Extract the (X, Y) coordinate from the center of the cell holding the provided text.  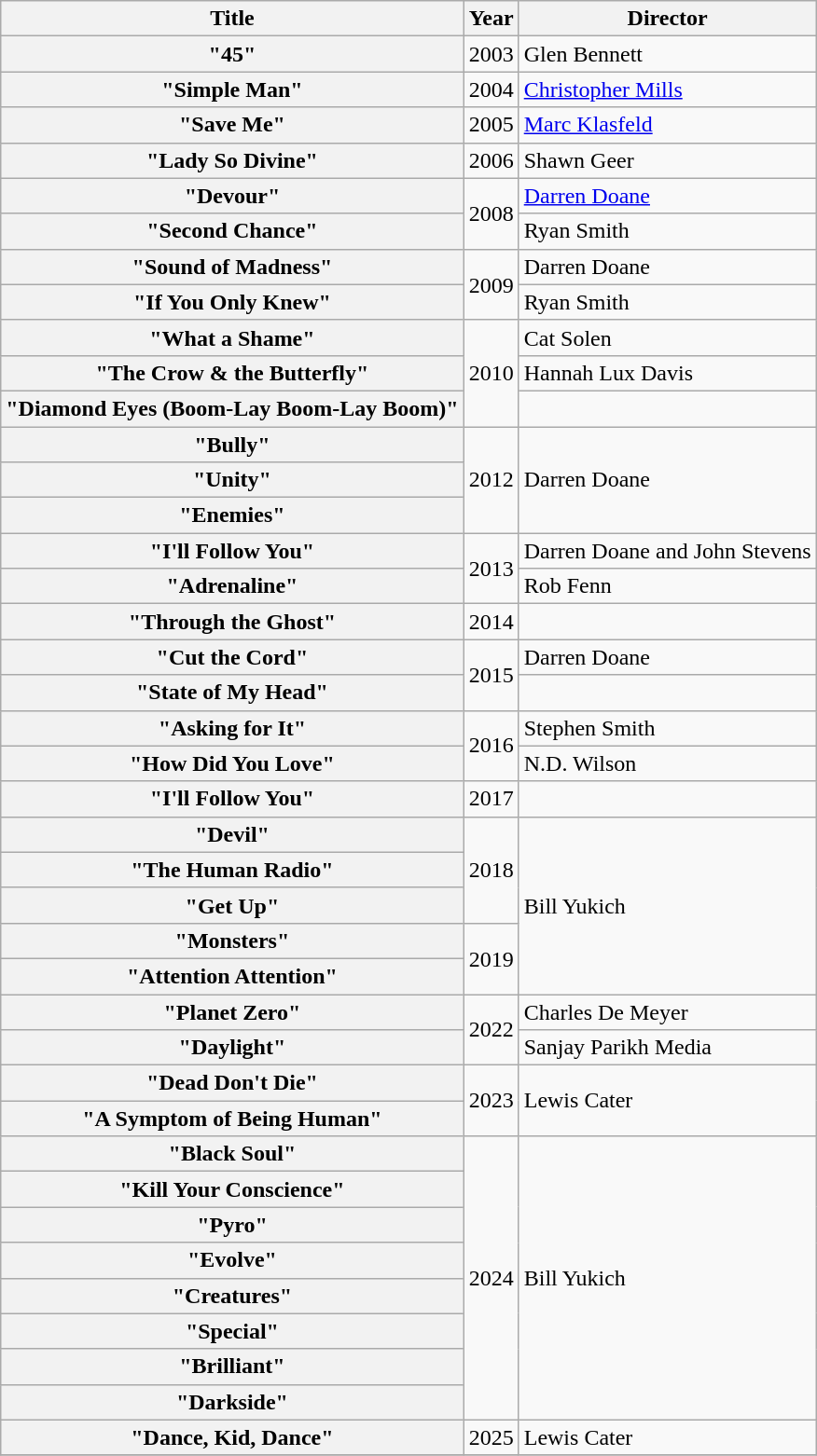
Darren Doane and John Stevens (668, 551)
Sanjay Parikh Media (668, 1048)
"How Did You Love" (232, 763)
"Darkside" (232, 1402)
"Enemies" (232, 515)
"The Crow & the Butterfly" (232, 373)
"Sound of Madness" (232, 267)
"The Human Radio" (232, 870)
Year (491, 19)
2006 (491, 160)
2012 (491, 480)
2005 (491, 125)
"Special" (232, 1331)
Christopher Mills (668, 89)
"Asking for It" (232, 728)
2025 (491, 1437)
"Dance, Kid, Dance" (232, 1437)
2024 (491, 1278)
Title (232, 19)
Cat Solen (668, 337)
2017 (491, 799)
2010 (491, 373)
"Kill Your Conscience" (232, 1189)
Charles De Meyer (668, 1011)
"Monsters" (232, 941)
"Simple Man" (232, 89)
"Pyro" (232, 1225)
Rob Fenn (668, 586)
"If You Only Knew" (232, 302)
"Through the Ghost" (232, 622)
"Planet Zero" (232, 1011)
2022 (491, 1029)
2015 (491, 675)
"Unity" (232, 480)
Shawn Geer (668, 160)
"Cut the Cord" (232, 657)
2023 (491, 1101)
Hannah Lux Davis (668, 373)
2004 (491, 89)
2013 (491, 569)
"Brilliant" (232, 1367)
Marc Klasfeld (668, 125)
"Save Me" (232, 125)
"Devour" (232, 196)
2016 (491, 746)
"Lady So Divine" (232, 160)
Stephen Smith (668, 728)
"Evolve" (232, 1260)
"A Symptom of Being Human" (232, 1119)
2018 (491, 870)
"Attention Attention" (232, 976)
"Dead Don't Die" (232, 1083)
"Creatures" (232, 1296)
"Daylight" (232, 1048)
N.D. Wilson (668, 763)
2019 (491, 958)
2003 (491, 54)
"Second Chance" (232, 231)
"What a Shame" (232, 337)
"Get Up" (232, 905)
2009 (491, 284)
"State of My Head" (232, 693)
"Adrenaline" (232, 586)
2008 (491, 213)
Glen Bennett (668, 54)
"Black Soul" (232, 1154)
"Bully" (232, 445)
2014 (491, 622)
"45" (232, 54)
"Devil" (232, 834)
Director (668, 19)
"Diamond Eyes (Boom-Lay Boom-Lay Boom)" (232, 408)
